Output the [X, Y] coordinate of the center of the cell containing the given text.  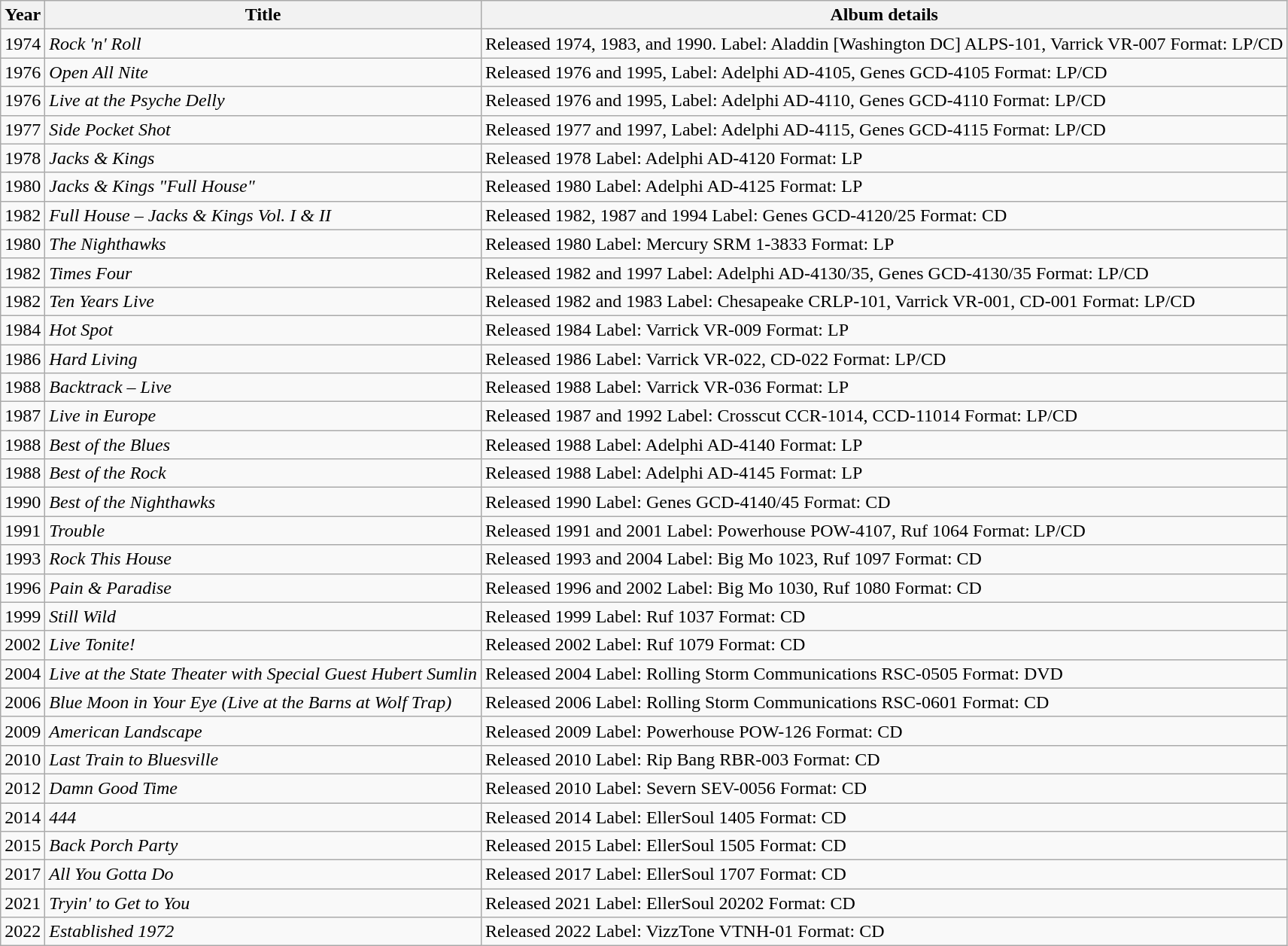
1990 [23, 502]
Rock This House [263, 559]
Live at the State Theater with Special Guest Hubert Sumlin [263, 674]
Rock 'n' Roll [263, 44]
Released 1980 Label: Mercury SRM 1-3833 Format: LP [883, 244]
Released 2010 Label: Rip Bang RBR-003 Format: CD [883, 759]
Released 1980 Label: Adelphi AD-4125 Format: LP [883, 187]
2004 [23, 674]
Trouble [263, 531]
Live in Europe [263, 416]
Back Porch Party [263, 846]
2006 [23, 702]
American Landscape [263, 731]
Jacks & Kings [263, 158]
Released 2006 Label: Rolling Storm Communications RSC-0601 Format: CD [883, 702]
Title [263, 15]
2022 [23, 932]
Released 1982, 1987 and 1994 Label: Genes GCD-4120/25 Format: CD [883, 215]
Released 1982 and 1997 Label: Adelphi AD-4130/35, Genes GCD-4130/35 Format: LP/CD [883, 272]
Tryin' to Get to You [263, 903]
Released 2002 Label: Ruf 1079 Format: CD [883, 645]
Released 2021 Label: EllerSoul 20202 Format: CD [883, 903]
Live at the Psyche Delly [263, 101]
1986 [23, 359]
Times Four [263, 272]
Released 1984 Label: Varrick VR-009 Format: LP [883, 330]
1999 [23, 616]
Released 1988 Label: Varrick VR-036 Format: LP [883, 388]
2017 [23, 875]
Released 1993 and 2004 Label: Big Mo 1023, Ruf 1097 Format: CD [883, 559]
Released 1999 Label: Ruf 1037 Format: CD [883, 616]
Released 1978 Label: Adelphi AD-4120 Format: LP [883, 158]
1978 [23, 158]
Released 2017 Label: EllerSoul 1707 Format: CD [883, 875]
2014 [23, 817]
Ten Years Live [263, 301]
Best of the Rock [263, 473]
Released 1976 and 1995, Label: Adelphi AD-4110, Genes GCD-4110 Format: LP/CD [883, 101]
Hard Living [263, 359]
2002 [23, 645]
2010 [23, 759]
Released 2009 Label: Powerhouse POW-126 Format: CD [883, 731]
2021 [23, 903]
Released 1988 Label: Adelphi AD-4140 Format: LP [883, 445]
Still Wild [263, 616]
Released 1977 and 1997, Label: Adelphi AD-4115, Genes GCD-4115 Format: LP/CD [883, 129]
1974 [23, 44]
Established 1972 [263, 932]
Released 2014 Label: EllerSoul 1405 Format: CD [883, 817]
2012 [23, 788]
2009 [23, 731]
Year [23, 15]
Jacks & Kings "Full House" [263, 187]
Damn Good Time [263, 788]
Album details [883, 15]
1991 [23, 531]
Blue Moon in Your Eye (Live at the Barns at Wolf Trap) [263, 702]
Last Train to Bluesville [263, 759]
Open All Nite [263, 72]
Live Tonite! [263, 645]
Released 1974, 1983, and 1990. Label: Aladdin [Washington DC] ALPS-101, Varrick VR-007 Format: LP/CD [883, 44]
Backtrack – Live [263, 388]
Released 1988 Label: Adelphi AD-4145 Format: LP [883, 473]
2015 [23, 846]
All You Gotta Do [263, 875]
Released 1987 and 1992 Label: Crosscut CCR-1014, CCD-11014 Format: LP/CD [883, 416]
Best of the Nighthawks [263, 502]
1977 [23, 129]
Released 1990 Label: Genes GCD-4140/45 Format: CD [883, 502]
Released 2004 Label: Rolling Storm Communications RSC-0505 Format: DVD [883, 674]
Side Pocket Shot [263, 129]
Released 1986 Label: Varrick VR-022, CD-022 Format: LP/CD [883, 359]
Full House – Jacks & Kings Vol. I & II [263, 215]
1993 [23, 559]
Released 1982 and 1983 Label: Chesapeake CRLP-101, Varrick VR-001, CD-001 Format: LP/CD [883, 301]
Released 1991 and 2001 Label: Powerhouse POW-4107, Ruf 1064 Format: LP/CD [883, 531]
1987 [23, 416]
1996 [23, 588]
444 [263, 817]
Released 1976 and 1995, Label: Adelphi AD-4105, Genes GCD-4105 Format: LP/CD [883, 72]
Released 1996 and 2002 Label: Big Mo 1030, Ruf 1080 Format: CD [883, 588]
Released 2015 Label: EllerSoul 1505 Format: CD [883, 846]
Pain & Paradise [263, 588]
Released 2010 Label: Severn SEV-0056 Format: CD [883, 788]
The Nighthawks [263, 244]
Hot Spot [263, 330]
1984 [23, 330]
Best of the Blues [263, 445]
Released 2022 Label: VizzTone VTNH-01 Format: CD [883, 932]
